Locate the cell with the specified text and output its [x, y] center coordinate. 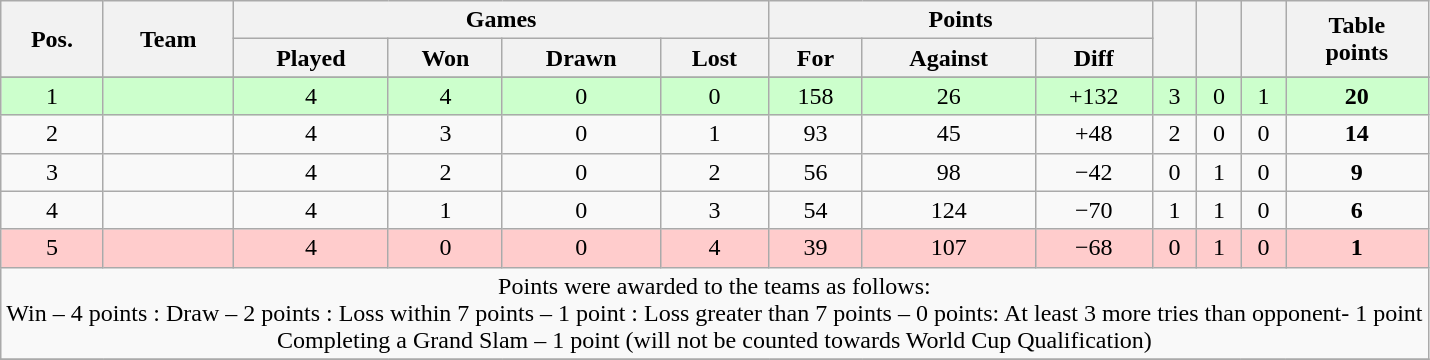
54 [816, 210]
Played [310, 58]
−70 [1094, 210]
Points [960, 20]
For [816, 58]
6 [1357, 210]
45 [948, 134]
Tablepoints [1357, 39]
+132 [1094, 96]
107 [948, 248]
124 [948, 210]
Diff [1094, 58]
Lost [714, 58]
Pos. [52, 39]
−68 [1094, 248]
14 [1357, 134]
158 [816, 96]
−42 [1094, 172]
Against [948, 58]
98 [948, 172]
Drawn [581, 58]
Team [168, 39]
39 [816, 248]
Won [445, 58]
56 [816, 172]
20 [1357, 96]
Games [501, 20]
+48 [1094, 134]
9 [1357, 172]
5 [52, 248]
93 [816, 134]
26 [948, 96]
